Find where the given text appears and provide that cell's center as [x, y] coordinate. 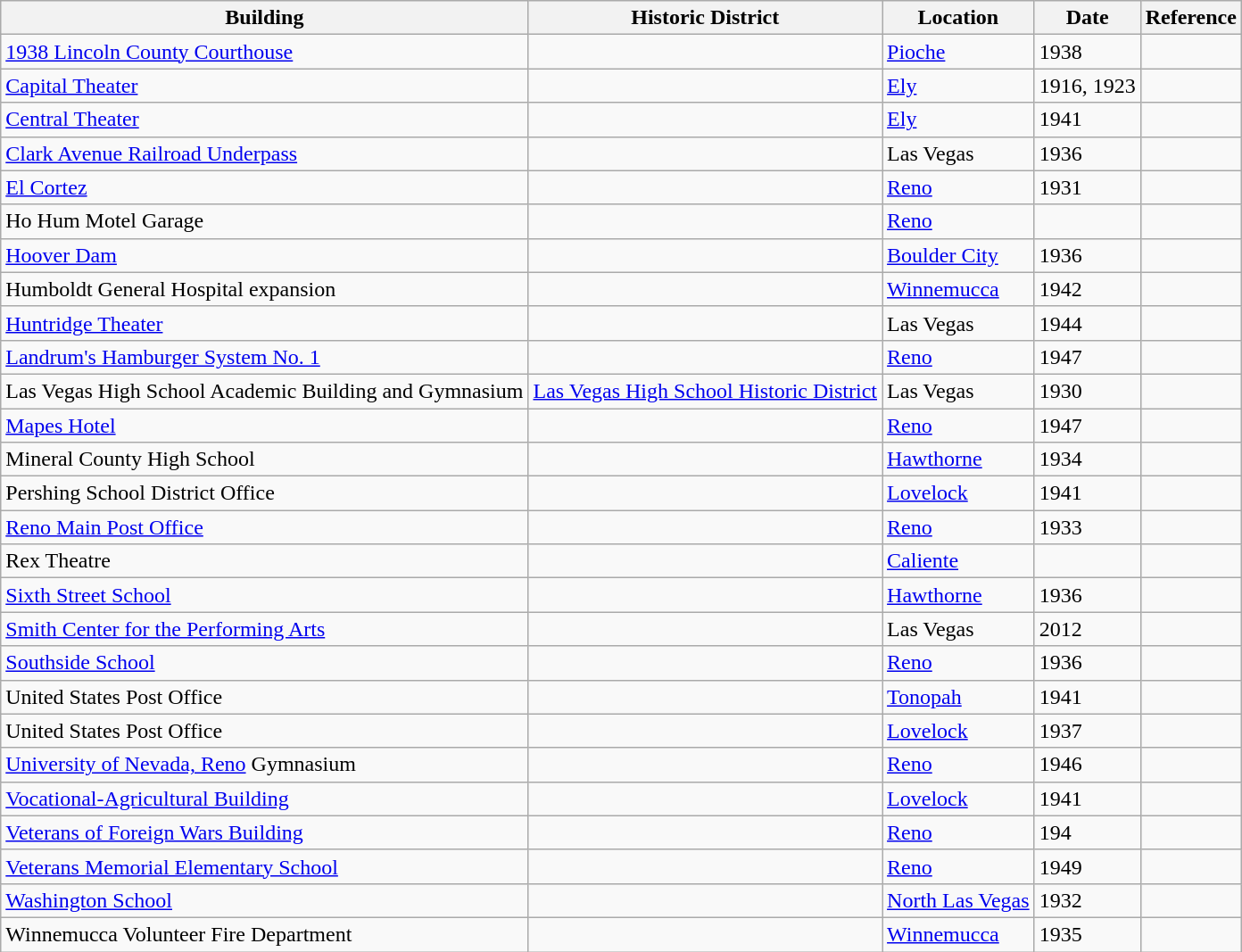
Rex Theatre [264, 561]
Caliente [958, 561]
1935 [1087, 934]
1934 [1087, 459]
1916, 1923 [1087, 86]
University of Nevada, Reno Gymnasium [264, 765]
Historic District [705, 18]
1933 [1087, 527]
Location [958, 18]
1946 [1087, 765]
Winnemucca Volunteer Fire Department [264, 934]
Hoover Dam [264, 255]
Washington School [264, 900]
Smith Center for the Performing Arts [264, 629]
Mapes Hotel [264, 426]
Humboldt General Hospital expansion [264, 289]
1942 [1087, 289]
Pioche [958, 52]
Pershing School District Office [264, 493]
Date [1087, 18]
Capital Theater [264, 86]
1949 [1087, 866]
Las Vegas High School Historic District [705, 391]
Sixth Street School [264, 595]
Veterans of Foreign Wars Building [264, 832]
Huntridge Theater [264, 323]
194 [1087, 832]
1944 [1087, 323]
Mineral County High School [264, 459]
Landrum's Hamburger System No. 1 [264, 357]
Southside School [264, 663]
Tonopah [958, 697]
Clark Avenue Railroad Underpass [264, 153]
1932 [1087, 900]
1938 Lincoln County Courthouse [264, 52]
Ho Hum Motel Garage [264, 221]
Building [264, 18]
El Cortez [264, 187]
Reference [1190, 18]
Las Vegas High School Academic Building and Gymnasium [264, 391]
Vocational-Agricultural Building [264, 799]
Central Theater [264, 120]
Boulder City [958, 255]
1931 [1087, 187]
1930 [1087, 391]
Reno Main Post Office [264, 527]
North Las Vegas [958, 900]
Veterans Memorial Elementary School [264, 866]
1938 [1087, 52]
1937 [1087, 731]
2012 [1087, 629]
